For the text-containing cell, return its midpoint in [x, y] coordinate format. 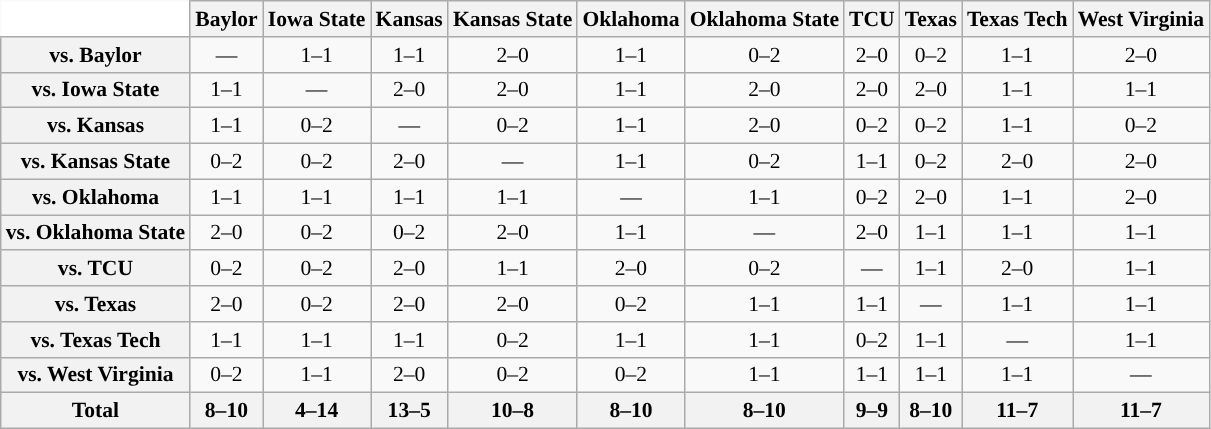
vs. Texas Tech [96, 340]
vs. West Virginia [96, 375]
Texas [931, 19]
Iowa State [317, 19]
vs. Texas [96, 304]
TCU [872, 19]
Baylor [226, 19]
West Virginia [1142, 19]
vs. Kansas [96, 126]
vs. Oklahoma State [96, 233]
vs. TCU [96, 269]
9–9 [872, 411]
10–8 [512, 411]
vs. Baylor [96, 55]
13–5 [410, 411]
vs. Kansas State [96, 162]
Kansas [410, 19]
Oklahoma [630, 19]
4–14 [317, 411]
vs. Oklahoma [96, 197]
Total [96, 411]
Kansas State [512, 19]
Texas Tech [1018, 19]
vs. Iowa State [96, 90]
Oklahoma State [764, 19]
